Determine the (X, Y) coordinate at the center of the cell enclosing the given text.  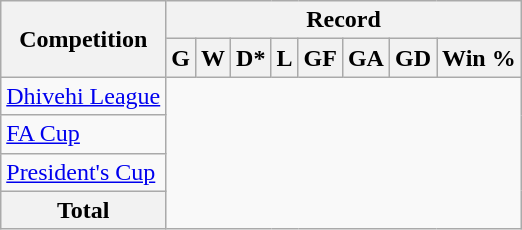
GD (412, 58)
GA (366, 58)
Competition (84, 39)
L (284, 58)
GF (320, 58)
Total (84, 210)
Win % (480, 58)
W (212, 58)
Dhivehi League (84, 96)
FA Cup (84, 134)
G (181, 58)
Record (344, 20)
President's Cup (84, 172)
D* (251, 58)
